Detect which cell encompasses the target text, then output its [x, y] center coordinate. 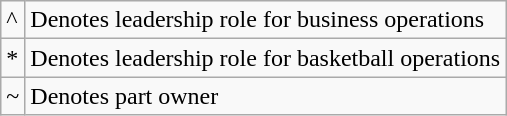
^ [13, 20]
~ [13, 96]
Denotes leadership role for basketball operations [266, 58]
* [13, 58]
Denotes part owner [266, 96]
Denotes leadership role for business operations [266, 20]
